Return the (x, y) coordinate for the center point of the cell that contains the specified text.  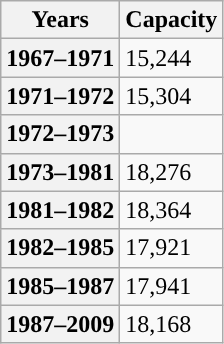
17,921 (172, 248)
17,941 (172, 286)
Years (60, 20)
1985–1987 (60, 286)
1981–1982 (60, 210)
18,276 (172, 172)
15,304 (172, 96)
1973–1981 (60, 172)
1971–1972 (60, 96)
15,244 (172, 58)
Capacity (172, 20)
1972–1973 (60, 134)
1967–1971 (60, 58)
18,364 (172, 210)
18,168 (172, 324)
1987–2009 (60, 324)
1982–1985 (60, 248)
